Detect which cell encompasses the target text, then output its [X, Y] center coordinate. 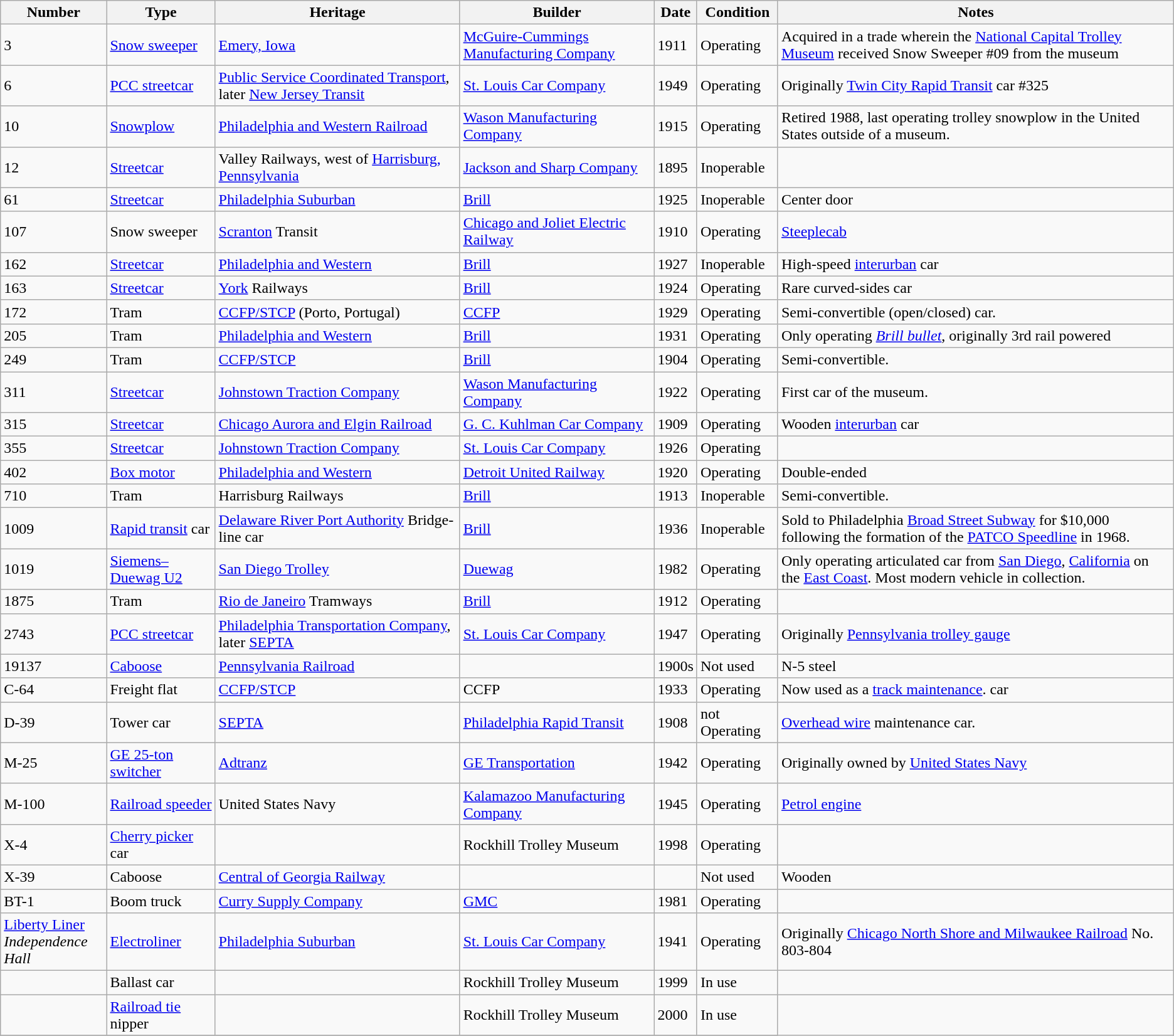
249 [54, 359]
Chicago Aurora and Elgin Railroad [337, 425]
SEPTA [337, 722]
1941 [675, 942]
Delaware River Port Authority Bridge-line car [337, 528]
Double-ended [976, 472]
1942 [675, 763]
Cherry picker car [161, 844]
3 [54, 45]
Liberty LinerIndependence Hall [54, 942]
Rare curved-sides car [976, 288]
Type [161, 13]
Number [54, 13]
1895 [675, 167]
C-64 [54, 690]
Valley Railways, west of Harrisburg, Pennsylvania [337, 167]
Rio de Janeiro Tramways [337, 601]
Freight flat [161, 690]
Wooden [976, 877]
York Railways [337, 288]
Snowplow [161, 127]
1900s [675, 666]
not Operating [738, 722]
Boom truck [161, 901]
Originally Twin City Rapid Transit car #325 [976, 85]
BT-1 [54, 901]
Electroliner [161, 942]
McGuire-Cummings Manufacturing Company [557, 45]
1949 [675, 85]
1926 [675, 448]
1982 [675, 569]
Scranton Transit [337, 232]
1915 [675, 127]
61 [54, 199]
163 [54, 288]
1920 [675, 472]
Detroit United Railway [557, 472]
Tower car [161, 722]
Railroad speeder [161, 804]
107 [54, 232]
1009 [54, 528]
402 [54, 472]
Now used as a track maintenance. car [976, 690]
12 [54, 167]
Public Service Coordinated Transport, later New Jersey Transit [337, 85]
Harrisburg Railways [337, 496]
Kalamazoo Manufacturing Company [557, 804]
1910 [675, 232]
355 [54, 448]
2743 [54, 633]
Rapid transit car [161, 528]
Originally owned by United States Navy [976, 763]
Philadelphia Transportation Company, later SEPTA [337, 633]
Curry Supply Company [337, 901]
Only operating articulated car from San Diego, California on the East Coast. Most modern vehicle in collection. [976, 569]
Adtranz [337, 763]
1936 [675, 528]
G. C. Kuhlman Car Company [557, 425]
Chicago and Joliet Electric Railway [557, 232]
Retired 1988, last operating trolley snowplow in the United States outside of a museum. [976, 127]
1931 [675, 336]
1981 [675, 901]
1933 [675, 690]
Duewag [557, 569]
Ballast car [161, 983]
Pennsylvania Railroad [337, 666]
San Diego Trolley [337, 569]
Petrol engine [976, 804]
N-5 steel [976, 666]
19137 [54, 666]
1929 [675, 312]
Semi-convertible (open/closed) car. [976, 312]
10 [54, 127]
172 [54, 312]
1913 [675, 496]
GE Transportation [557, 763]
1924 [675, 288]
D-39 [54, 722]
M-25 [54, 763]
Builder [557, 13]
1875 [54, 601]
1998 [675, 844]
Originally Pennsylvania trolley gauge [976, 633]
Box motor [161, 472]
Acquired in a trade wherein the National Capital Trolley Museum received Snow Sweeper #09 from the museum [976, 45]
GE 25-ton switcher [161, 763]
Philadelphia and Western Railroad [337, 127]
1927 [675, 264]
M-100 [54, 804]
315 [54, 425]
710 [54, 496]
Emery, Iowa [337, 45]
United States Navy [337, 804]
Sold to Philadelphia Broad Street Subway for $10,000 following the formation of the PATCO Speedline in 1968. [976, 528]
Condition [738, 13]
Date [675, 13]
311 [54, 391]
2000 [675, 1015]
1908 [675, 722]
GMC [557, 901]
Originally Chicago North Shore and Milwaukee Railroad No. 803-804 [976, 942]
Wooden interurban car [976, 425]
1019 [54, 569]
Notes [976, 13]
High-speed interurban car [976, 264]
Central of Georgia Railway [337, 877]
1911 [675, 45]
1945 [675, 804]
First car of the museum. [976, 391]
Railroad tie nipper [161, 1015]
X-4 [54, 844]
Siemens–Duewag U2 [161, 569]
Jackson and Sharp Company [557, 167]
Overhead wire maintenance car. [976, 722]
1912 [675, 601]
1922 [675, 391]
162 [54, 264]
X-39 [54, 877]
1999 [675, 983]
Center door [976, 199]
1904 [675, 359]
1947 [675, 633]
CCFP/STCP (Porto, Portugal) [337, 312]
205 [54, 336]
Philadelphia Rapid Transit [557, 722]
6 [54, 85]
Heritage [337, 13]
1925 [675, 199]
1909 [675, 425]
Only operating Brill bullet, originally 3rd rail powered [976, 336]
Steeplecab [976, 232]
